Return the [x, y] coordinate for the center point of the cell that contains the specified text.  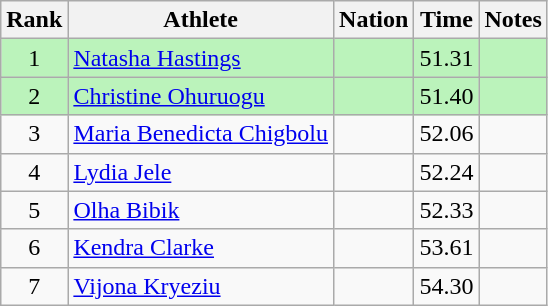
Notes [513, 20]
52.24 [446, 172]
Lydia Jele [201, 172]
54.30 [446, 286]
7 [34, 286]
52.33 [446, 210]
Vijona Kryeziu [201, 286]
1 [34, 58]
51.40 [446, 96]
3 [34, 134]
5 [34, 210]
4 [34, 172]
Rank [34, 20]
Nation [374, 20]
Olha Bibik [201, 210]
Time [446, 20]
2 [34, 96]
53.61 [446, 248]
52.06 [446, 134]
6 [34, 248]
Christine Ohuruogu [201, 96]
Natasha Hastings [201, 58]
Kendra Clarke [201, 248]
Maria Benedicta Chigbolu [201, 134]
51.31 [446, 58]
Athlete [201, 20]
